Capture the cell that displays the provided text and extract its (X, Y) central coordinate. 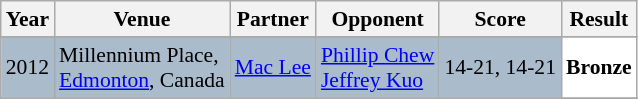
Phillip Chew Jeffrey Kuo (378, 68)
2012 (28, 68)
Millennium Place,Edmonton, Canada (142, 68)
Bronze (599, 68)
Score (500, 19)
Year (28, 19)
Partner (273, 19)
Opponent (378, 19)
Mac Lee (273, 68)
14-21, 14-21 (500, 68)
Venue (142, 19)
Result (599, 19)
